For the text-containing cell, return its midpoint in [X, Y] coordinate format. 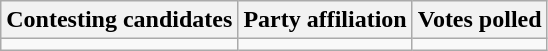
Votes polled [480, 20]
Contesting candidates [120, 20]
Party affiliation [325, 20]
